Output the [X, Y] coordinate of the center of the cell containing the given text.  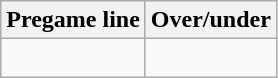
Pregame line [74, 20]
Over/under [210, 20]
